Capture the cell that displays the provided text and extract its (x, y) central coordinate. 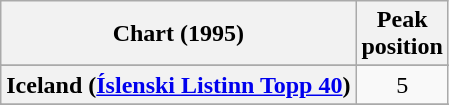
Peakposition (402, 34)
5 (402, 85)
Chart (1995) (178, 34)
Iceland (Íslenski Listinn Topp 40) (178, 85)
